Detect which cell encompasses the target text, then output its [X, Y] center coordinate. 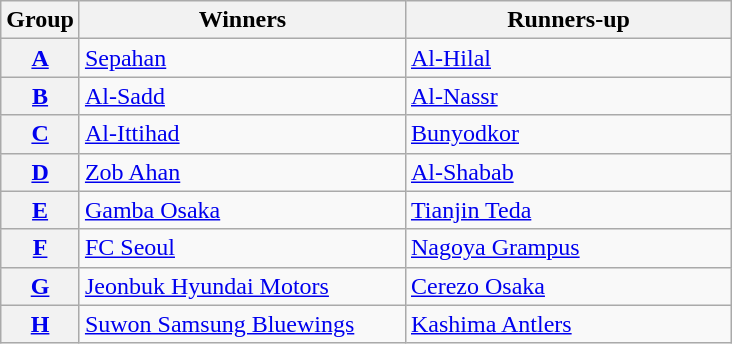
Group [40, 20]
Tianjin Teda [568, 210]
Bunyodkor [568, 134]
FC Seoul [242, 248]
Cerezo Osaka [568, 286]
Al-Nassr [568, 96]
Nagoya Grampus [568, 248]
Gamba Osaka [242, 210]
A [40, 58]
Suwon Samsung Bluewings [242, 324]
D [40, 172]
Sepahan [242, 58]
Zob Ahan [242, 172]
C [40, 134]
H [40, 324]
Al-Ittihad [242, 134]
Jeonbuk Hyundai Motors [242, 286]
B [40, 96]
Kashima Antlers [568, 324]
Al-Shabab [568, 172]
E [40, 210]
Winners [242, 20]
Al-Sadd [242, 96]
F [40, 248]
Al-Hilal [568, 58]
Runners-up [568, 20]
G [40, 286]
